Return [x, y] of the center of cell containing provided text 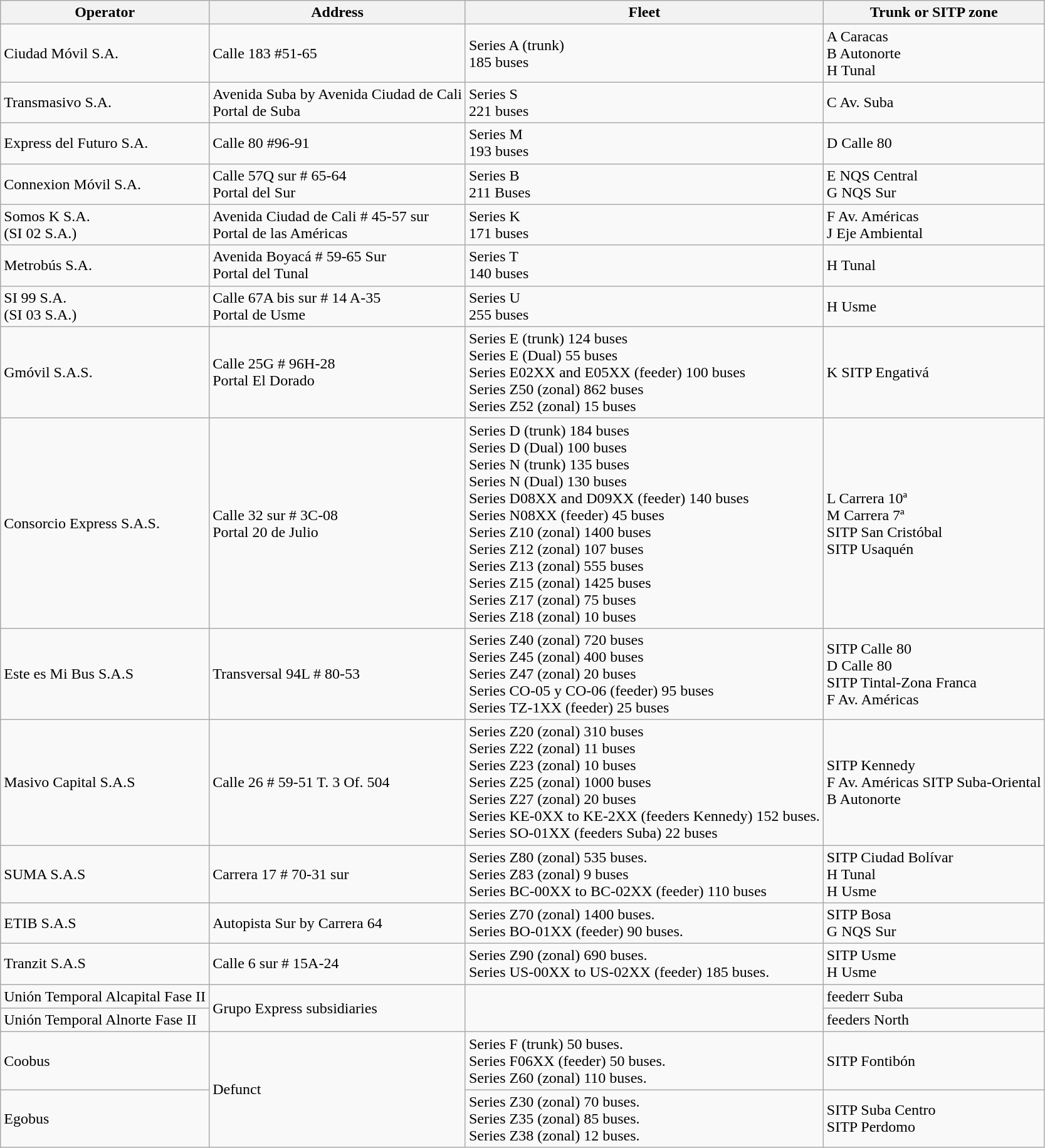
Series A (trunk)185 buses [644, 53]
Grupo Express subsidiaries [337, 1008]
feeders North [934, 1020]
SITP Calle 80D Calle 80SITP Tintal-Zona FrancaF Av. Américas [934, 674]
Series S221 buses [644, 103]
Unión Temporal Alnorte Fase II [105, 1020]
Avenida Boyacá # 59-65 SurPortal del Tunal [337, 266]
Calle 32 sur # 3C-08Portal 20 de Julio [337, 523]
H Usme [934, 306]
Series F (trunk) 50 buses.Series F06XX (feeder) 50 buses.Series Z60 (zonal) 110 buses. [644, 1061]
Series U255 buses [644, 306]
Operator [105, 13]
Series Z80 (zonal) 535 buses.Series Z83 (zonal) 9 busesSeries BC-00XX to BC-02XX (feeder) 110 buses [644, 874]
F Av. AméricasJ Eje Ambiental [934, 224]
Calle 25G # 96H-28Portal El Dorado [337, 372]
SITP UsmeH Usme [934, 964]
Consorcio Express S.A.S. [105, 523]
SITP BosaG NQS Sur [934, 924]
E NQS CentralG NQS Sur [934, 184]
D Calle 80 [934, 143]
Express del Futuro S.A. [105, 143]
Tranzit S.A.S [105, 964]
Transmasivo S.A. [105, 103]
Coobus [105, 1061]
Series M193 buses [644, 143]
SITP Ciudad BolívarH TunalH Usme [934, 874]
SI 99 S.A.(SI 03 S.A.) [105, 306]
Series E (trunk) 124 busesSeries E (Dual) 55 busesSeries E02XX and E05XX (feeder) 100 busesSeries Z50 (zonal) 862 busesSeries Z52 (zonal) 15 buses [644, 372]
SITP KennedyF Av. Américas SITP Suba-OrientalB Autonorte [934, 782]
Gmóvil S.A.S. [105, 372]
Unión Temporal Alcapital Fase II [105, 996]
Calle 6 sur # 15A-24 [337, 964]
H Tunal [934, 266]
SUMA S.A.S [105, 874]
Masivo Capital S.A.S [105, 782]
Autopista Sur by Carrera 64 [337, 924]
Series B211 Buses [644, 184]
Series Z90 (zonal) 690 buses.Series US-00XX to US-02XX (feeder) 185 buses. [644, 964]
Series Z70 (zonal) 1400 buses.Series BO-01XX (feeder) 90 buses. [644, 924]
Carrera 17 # 70-31 sur [337, 874]
Calle 57Q sur # 65-64Portal del Sur [337, 184]
feederr Suba [934, 996]
L Carrera 10ªM Carrera 7ªSITP San CristóbalSITP Usaquén [934, 523]
Este es Mi Bus S.A.S [105, 674]
Ciudad Móvil S.A. [105, 53]
SITP Suba CentroSITP Perdomo [934, 1119]
Egobus [105, 1119]
A CaracasB AutonorteH Tunal [934, 53]
Avenida Ciudad de Cali # 45-57 surPortal de las Américas [337, 224]
C Av. Suba [934, 103]
Metrobús S.A. [105, 266]
Calle 80 #96-91 [337, 143]
Series T140 buses [644, 266]
Address [337, 13]
Somos K S.A.(SI 02 S.A.) [105, 224]
Series Z30 (zonal) 70 buses.Series Z35 (zonal) 85 buses.Series Z38 (zonal) 12 buses. [644, 1119]
Calle 183 #51-65 [337, 53]
Series K171 buses [644, 224]
Avenida Suba by Avenida Ciudad de CaliPortal de Suba [337, 103]
ETIB S.A.S [105, 924]
Transversal 94L # 80-53 [337, 674]
Defunct [337, 1090]
Calle 26 # 59-51 T. 3 Of. 504 [337, 782]
Calle 67A bis sur # 14 A-35Portal de Usme [337, 306]
SITP Fontibón [934, 1061]
Fleet [644, 13]
Trunk or SITP zone [934, 13]
Connexion Móvil S.A. [105, 184]
K SITP Engativá [934, 372]
